Return the [x, y] coordinate for the center point of the cell that contains the specified text.  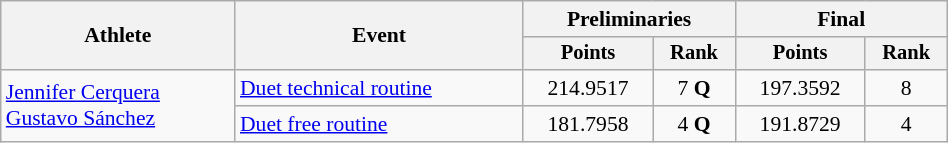
Athlete [118, 36]
8 [906, 88]
4 [906, 124]
Duet technical routine [379, 88]
7 Q [694, 88]
Preliminaries [629, 19]
Final [841, 19]
181.7958 [588, 124]
214.9517 [588, 88]
197.3592 [800, 88]
4 Q [694, 124]
Event [379, 36]
Duet free routine [379, 124]
Jennifer CerqueraGustavo Sánchez [118, 106]
191.8729 [800, 124]
